Provide the [x, y] coordinate of the cell's center where the given text is located.  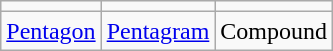
Pentagon [51, 31]
Pentagram [158, 31]
Compound [274, 31]
